Pinpoint the cell where the given text exists, returning its (x, y) midpoint coordinate. 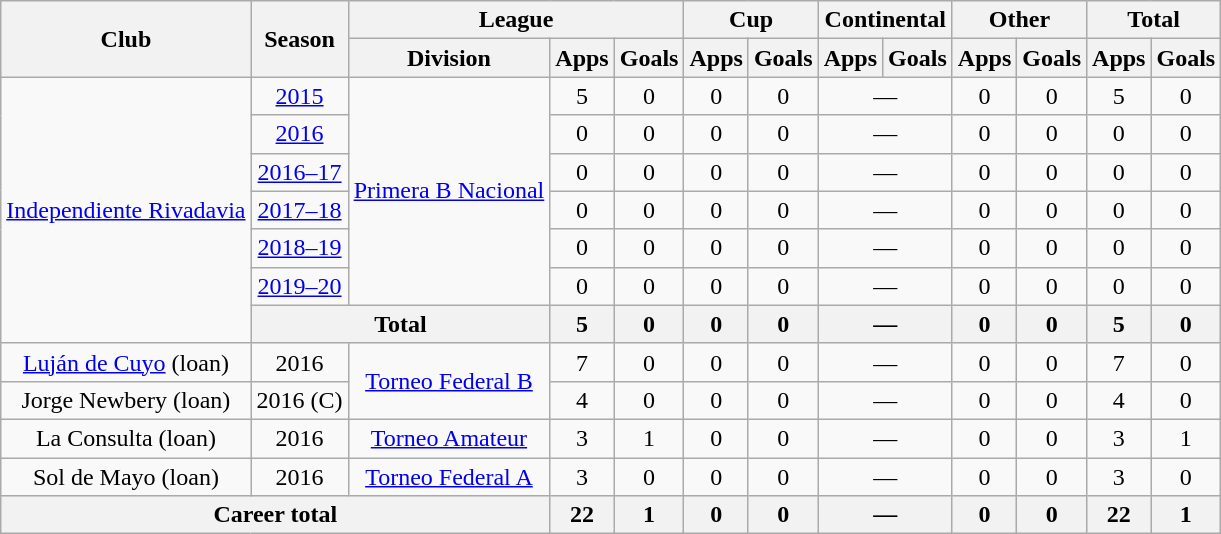
2018–19 (300, 248)
Career total (276, 515)
Other (1019, 20)
Club (126, 39)
Continental (885, 20)
Luján de Cuyo (loan) (126, 362)
Torneo Federal B (449, 381)
Primera B Nacional (449, 191)
Cup (751, 20)
Torneo Federal A (449, 477)
Sol de Mayo (loan) (126, 477)
Division (449, 58)
Torneo Amateur (449, 438)
Jorge Newbery (loan) (126, 400)
2019–20 (300, 286)
Independiente Rivadavia (126, 210)
2017–18 (300, 210)
La Consulta (loan) (126, 438)
Season (300, 39)
League (516, 20)
2015 (300, 96)
2016–17 (300, 172)
2016 (C) (300, 400)
